Capture the cell that displays the provided text and extract its [x, y] central coordinate. 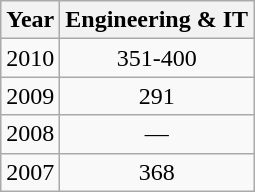
291 [157, 96]
2010 [30, 58]
2008 [30, 134]
Engineering & IT [157, 20]
2009 [30, 96]
368 [157, 172]
— [157, 134]
351-400 [157, 58]
Year [30, 20]
2007 [30, 172]
